For the text-containing cell, return its midpoint in [x, y] coordinate format. 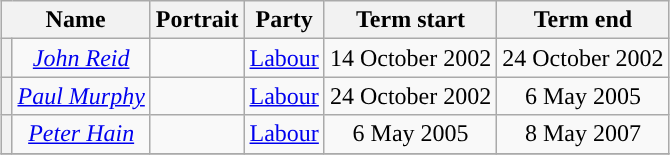
Name [76, 20]
Party [284, 20]
Paul Murphy [81, 96]
14 October 2002 [410, 58]
8 May 2007 [583, 134]
Peter Hain [81, 134]
Term end [583, 20]
Term start [410, 20]
Portrait [197, 20]
John Reid [81, 58]
